Output the [X, Y] coordinate of the center of the cell containing the given text.  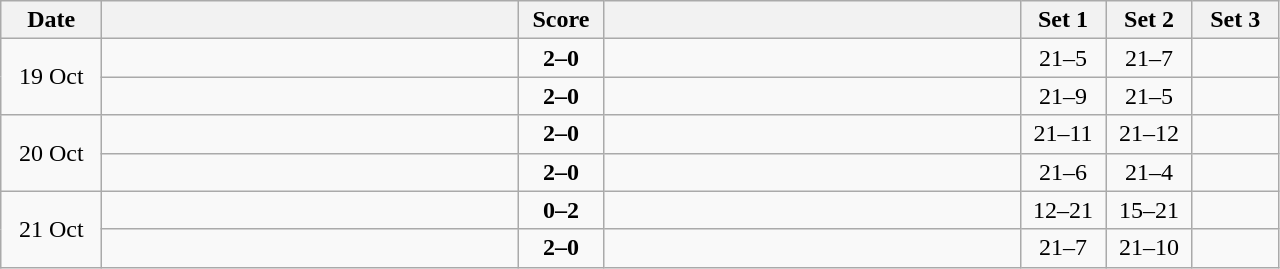
21–4 [1149, 172]
12–21 [1063, 210]
Set 3 [1235, 20]
21–10 [1149, 248]
Score [561, 20]
19 Oct [52, 77]
21–11 [1063, 134]
0–2 [561, 210]
21 Oct [52, 229]
21–9 [1063, 96]
21–12 [1149, 134]
15–21 [1149, 210]
20 Oct [52, 153]
Set 1 [1063, 20]
21–6 [1063, 172]
Set 2 [1149, 20]
Date [52, 20]
